Output the [x, y] coordinate of the center of the cell containing the given text.  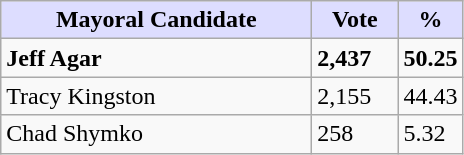
258 [355, 134]
2,155 [355, 96]
5.32 [430, 134]
Jeff Agar [156, 58]
Chad Shymko [156, 134]
Tracy Kingston [156, 96]
Vote [355, 20]
50.25 [430, 58]
% [430, 20]
44.43 [430, 96]
2,437 [355, 58]
Mayoral Candidate [156, 20]
